Return the (X, Y) coordinate for the center point of the cell that contains the specified text.  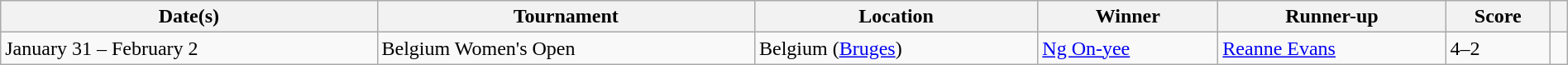
Date(s) (189, 17)
Score (1499, 17)
4–2 (1499, 48)
Runner-up (1331, 17)
Belgium (Bruges) (896, 48)
January 31 – February 2 (189, 48)
Winner (1128, 17)
Ng On-yee (1128, 48)
Belgium Women's Open (566, 48)
Reanne Evans (1331, 48)
Tournament (566, 17)
Location (896, 17)
